Capture the cell that displays the provided text and extract its [x, y] central coordinate. 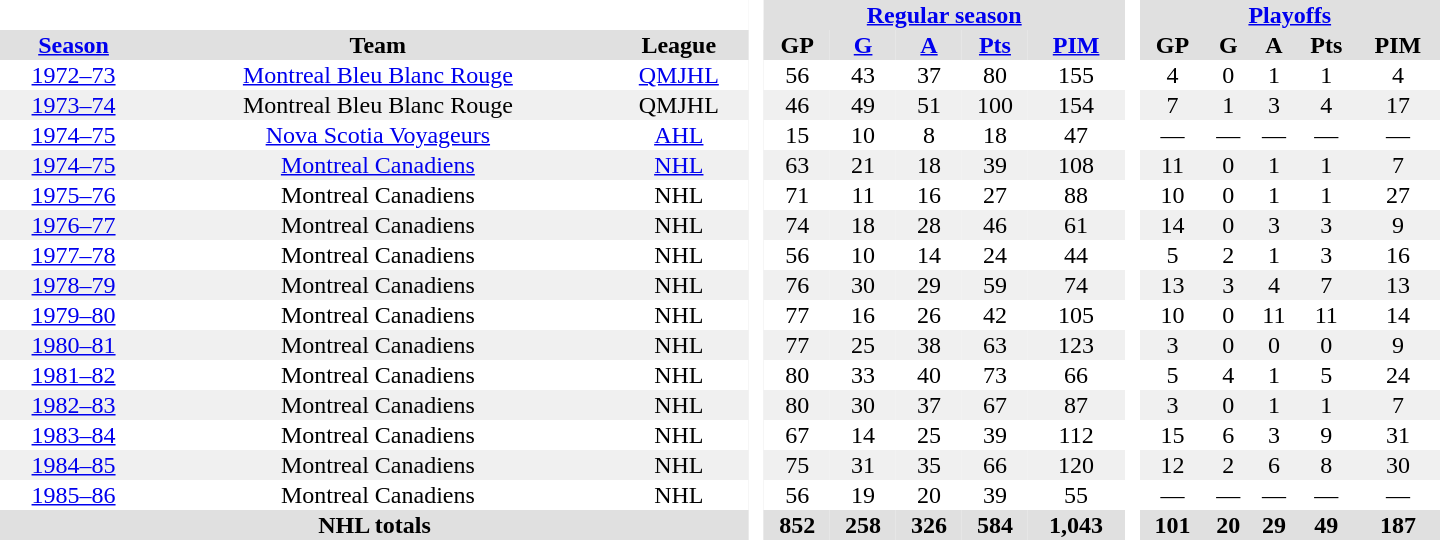
1984–85 [74, 465]
852 [797, 525]
100 [995, 105]
1975–76 [74, 195]
12 [1173, 465]
44 [1076, 255]
1983–84 [74, 435]
42 [995, 315]
187 [1398, 525]
21 [863, 165]
Nova Scotia Voyageurs [378, 135]
19 [863, 495]
120 [1076, 465]
40 [929, 375]
155 [1076, 75]
61 [1076, 225]
26 [929, 315]
326 [929, 525]
55 [1076, 495]
1973–74 [74, 105]
584 [995, 525]
1976–77 [74, 225]
1979–80 [74, 315]
43 [863, 75]
AHL [679, 135]
1978–79 [74, 285]
71 [797, 195]
38 [929, 345]
76 [797, 285]
1985–86 [74, 495]
Regular season [944, 15]
258 [863, 525]
108 [1076, 165]
28 [929, 225]
1980–81 [74, 345]
75 [797, 465]
1981–82 [74, 375]
League [679, 45]
123 [1076, 345]
Playoffs [1290, 15]
105 [1076, 315]
88 [1076, 195]
73 [995, 375]
101 [1173, 525]
154 [1076, 105]
33 [863, 375]
87 [1076, 405]
1982–83 [74, 405]
47 [1076, 135]
51 [929, 105]
1,043 [1076, 525]
1972–73 [74, 75]
17 [1398, 105]
Team [378, 45]
1977–78 [74, 255]
112 [1076, 435]
35 [929, 465]
59 [995, 285]
NHL totals [374, 525]
Season [74, 45]
